Output the (x, y) coordinate of the center of the cell containing the given text.  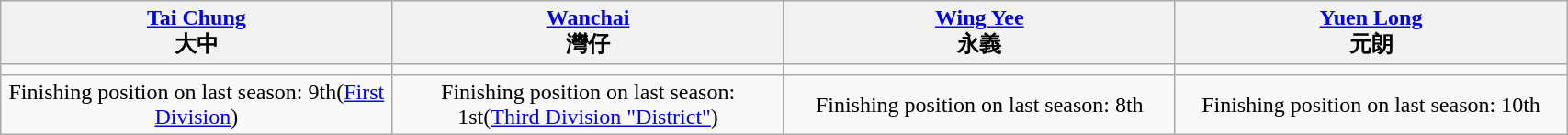
Finishing position on last season: 8th (979, 105)
Wanchai灣仔 (588, 33)
Wing Yee永義 (979, 33)
Yuen Long元朗 (1371, 33)
Finishing position on last season: 10th (1371, 105)
Tai Chung大中 (197, 33)
Finishing position on last season: 1st(Third Division "District") (588, 105)
Finishing position on last season: 9th(First Division) (197, 105)
